Capture the cell that displays the provided text and extract its [X, Y] central coordinate. 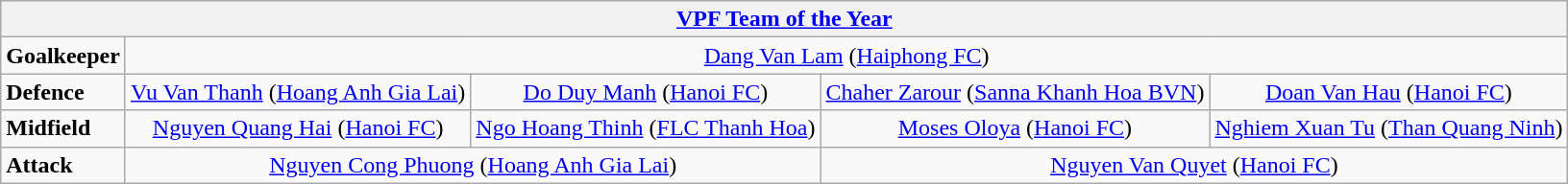
Doan Van Hau (Hanoi FC) [1389, 92]
Defence [63, 92]
Ngo Hoang Thinh (FLC Thanh Hoa) [646, 128]
Goalkeeper [63, 56]
VPF Team of the Year [784, 19]
Midfield [63, 128]
Nghiem Xuan Tu (Than Quang Ninh) [1389, 128]
Moses Oloya (Hanoi FC) [1015, 128]
Vu Van Thanh (Hoang Anh Gia Lai) [298, 92]
Chaher Zarour (Sanna Khanh Hoa BVN) [1015, 92]
Attack [63, 165]
Dang Van Lam (Haiphong FC) [845, 56]
Nguyen Cong Phuong (Hoang Anh Gia Lai) [473, 165]
Nguyen Van Quyet (Hanoi FC) [1194, 165]
Do Duy Manh (Hanoi FC) [646, 92]
Nguyen Quang Hai (Hanoi FC) [298, 128]
